Detect which cell encompasses the target text, then output its (x, y) center coordinate. 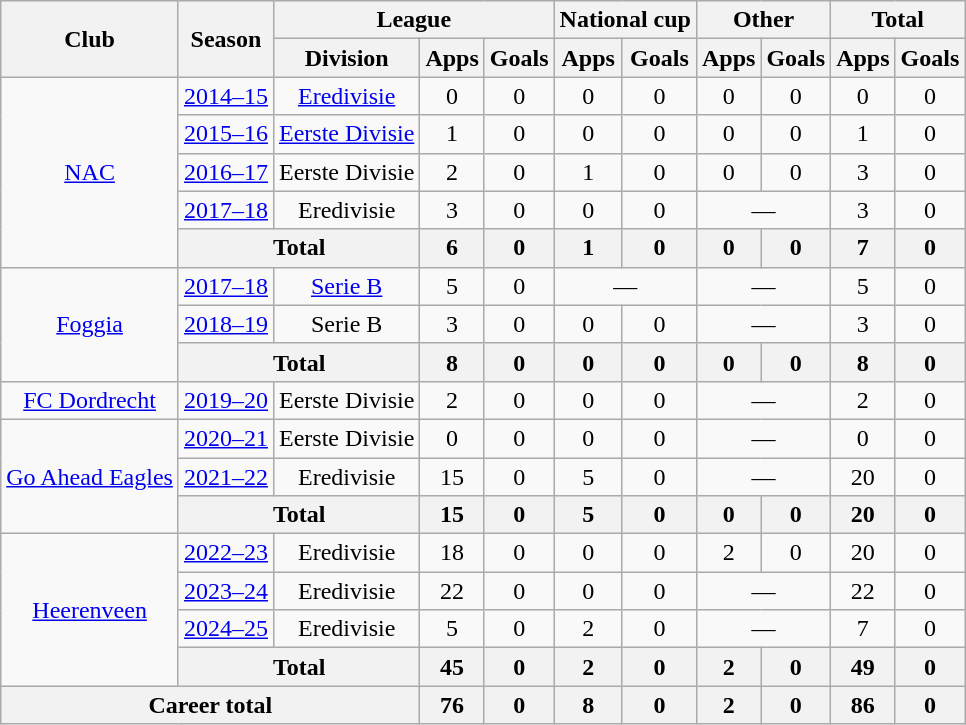
National cup (625, 20)
2020–21 (226, 438)
Career total (210, 705)
2016–17 (226, 172)
League (414, 20)
FC Dordrecht (90, 400)
Division (346, 58)
Heerenveen (90, 610)
76 (452, 705)
45 (452, 667)
2021–22 (226, 477)
2024–25 (226, 629)
Club (90, 39)
49 (863, 667)
Go Ahead Eagles (90, 476)
2014–15 (226, 96)
2023–24 (226, 591)
Other (763, 20)
2022–23 (226, 553)
Foggia (90, 324)
2015–16 (226, 134)
18 (452, 553)
2019–20 (226, 400)
86 (863, 705)
2018–19 (226, 324)
Season (226, 39)
6 (452, 248)
NAC (90, 172)
